Provide the (X, Y) coordinate of the cell's center where the given text is located.  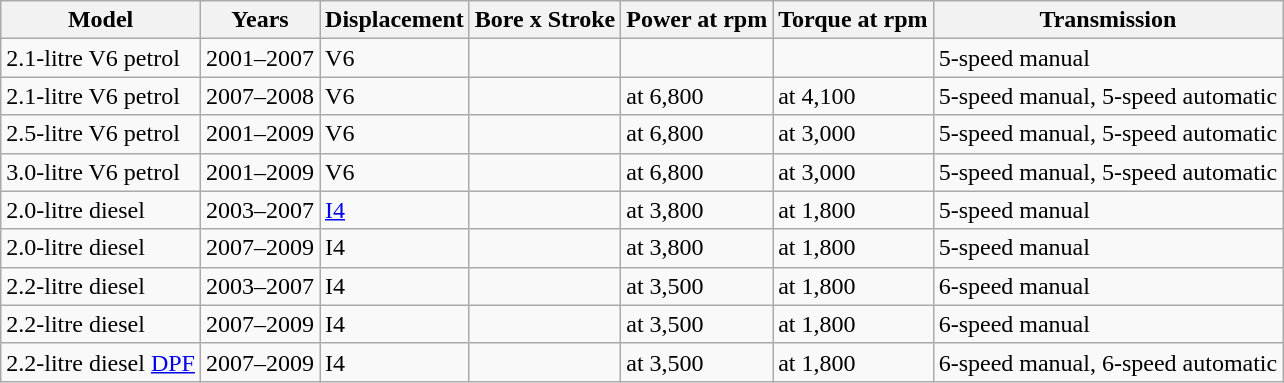
Model (101, 20)
Years (260, 20)
Transmission (1108, 20)
Torque at rpm (853, 20)
2001–2007 (260, 58)
3.0-litre V6 petrol (101, 172)
at 4,100 (853, 96)
Power at rpm (697, 20)
2007–2008 (260, 96)
6-speed manual, 6-speed automatic (1108, 362)
2.2-litre diesel DPF (101, 362)
2.5-litre V6 petrol (101, 134)
Bore x Stroke (545, 20)
Displacement (395, 20)
